For the text-containing cell, return its midpoint in [X, Y] coordinate format. 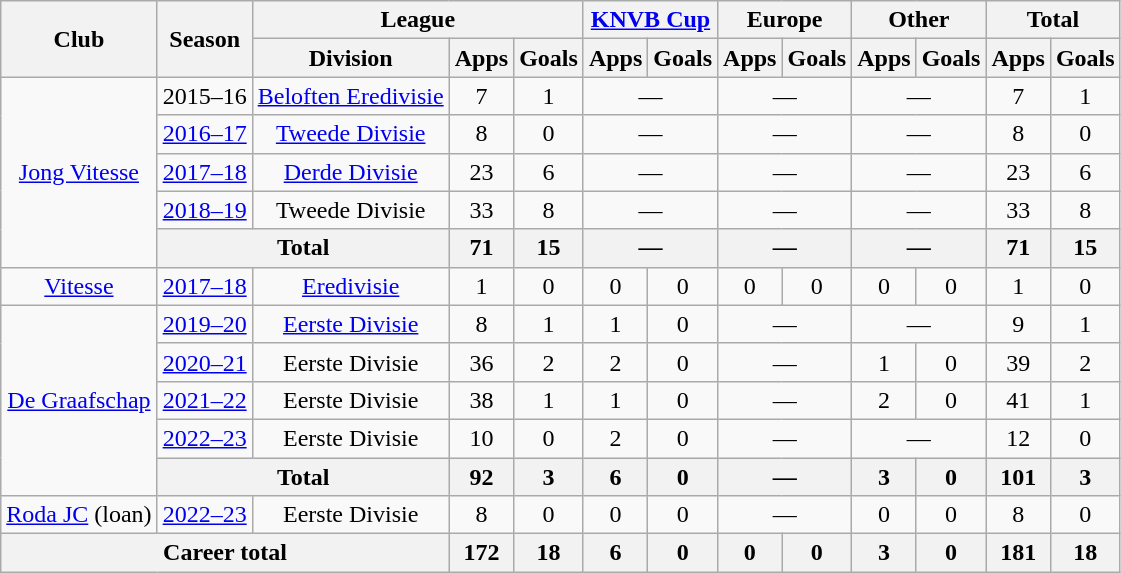
2020–21 [204, 362]
Eredivisie [350, 286]
10 [481, 438]
Europe [785, 20]
Derde Divisie [350, 172]
2015–16 [204, 96]
League [418, 20]
9 [1018, 324]
Beloften Eredivisie [350, 96]
36 [481, 362]
Roda JC (loan) [79, 515]
39 [1018, 362]
Vitesse [79, 286]
92 [481, 477]
2016–17 [204, 134]
181 [1018, 553]
Jong Vitesse [79, 172]
De Graafschap [79, 400]
41 [1018, 400]
Season [204, 39]
2019–20 [204, 324]
KNVB Cup [650, 20]
Division [350, 58]
12 [1018, 438]
2021–22 [204, 400]
Career total [225, 553]
Other [919, 20]
101 [1018, 477]
38 [481, 400]
2018–19 [204, 210]
Club [79, 39]
172 [481, 553]
